Search for the cell housing the specified text and yield its (X, Y) center coordinate. 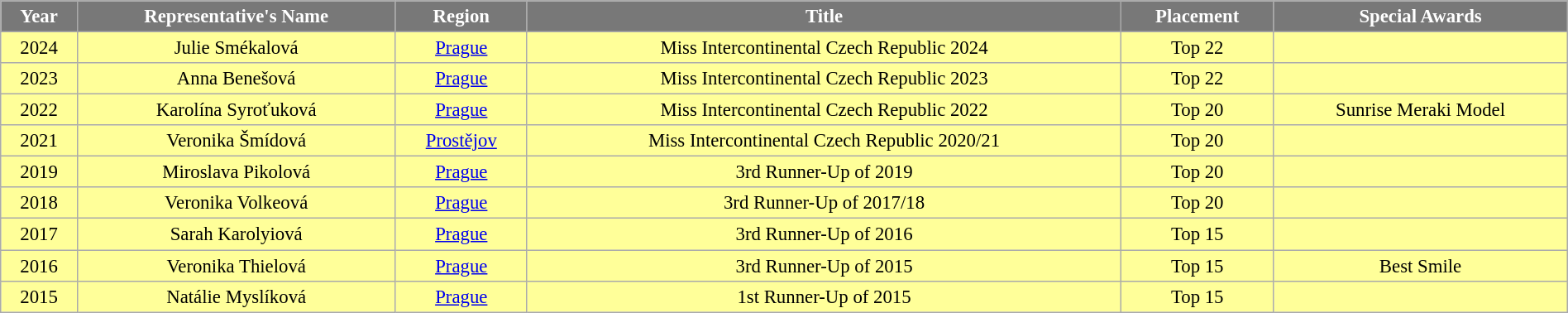
Title (824, 17)
3rd Runner-Up of 2017/18 (824, 203)
Sarah Karolyiová (237, 234)
Sunrise Meraki Model (1421, 110)
Miss Intercontinental Czech Republic 2024 (824, 48)
2022 (40, 110)
Year (40, 17)
2015 (40, 296)
Veronika Thielová (237, 266)
1st Runner-Up of 2015 (824, 296)
Karolína Syroťuková (237, 110)
Miss Intercontinental Czech Republic 2020/21 (824, 141)
Julie Smékalová (237, 48)
Anna Benešová (237, 79)
Miroslava Pikolová (237, 172)
Veronika Šmídová (237, 141)
3rd Runner-Up of 2019 (824, 172)
Miss Intercontinental Czech Republic 2022 (824, 110)
Representative's Name (237, 17)
3rd Runner-Up of 2016 (824, 234)
Veronika Volkeová (237, 203)
Best Smile (1421, 266)
Placement (1198, 17)
Prostějov (461, 141)
Special Awards (1421, 17)
2016 (40, 266)
2024 (40, 48)
Region (461, 17)
Natálie Myslíková (237, 296)
2023 (40, 79)
2017 (40, 234)
Miss Intercontinental Czech Republic 2023 (824, 79)
2019 (40, 172)
2018 (40, 203)
3rd Runner-Up of 2015 (824, 266)
2021 (40, 141)
